From the cell containing the given text, extract its center point as (X, Y) coordinate. 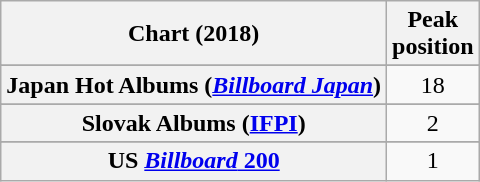
Peak position (433, 34)
Japan Hot Albums (Billboard Japan) (194, 85)
1 (433, 161)
US Billboard 200 (194, 161)
18 (433, 85)
Chart (2018) (194, 34)
2 (433, 123)
Slovak Albums (IFPI) (194, 123)
